Pinpoint the cell where the given text exists, returning its (X, Y) midpoint coordinate. 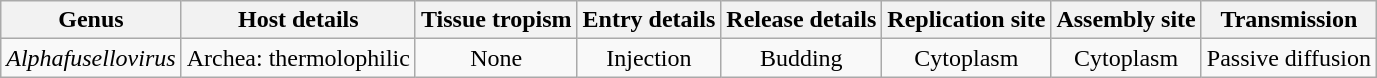
Alphafusellovirus (91, 58)
Passive diffusion (1288, 58)
Tissue tropism (496, 20)
Transmission (1288, 20)
Archea: thermolophilic (298, 58)
Entry details (649, 20)
Release details (802, 20)
Replication site (966, 20)
Budding (802, 58)
Genus (91, 20)
Assembly site (1126, 20)
Host details (298, 20)
None (496, 58)
Injection (649, 58)
